Scan for the cell matching the given text and deliver its (X, Y) coordinate at center. 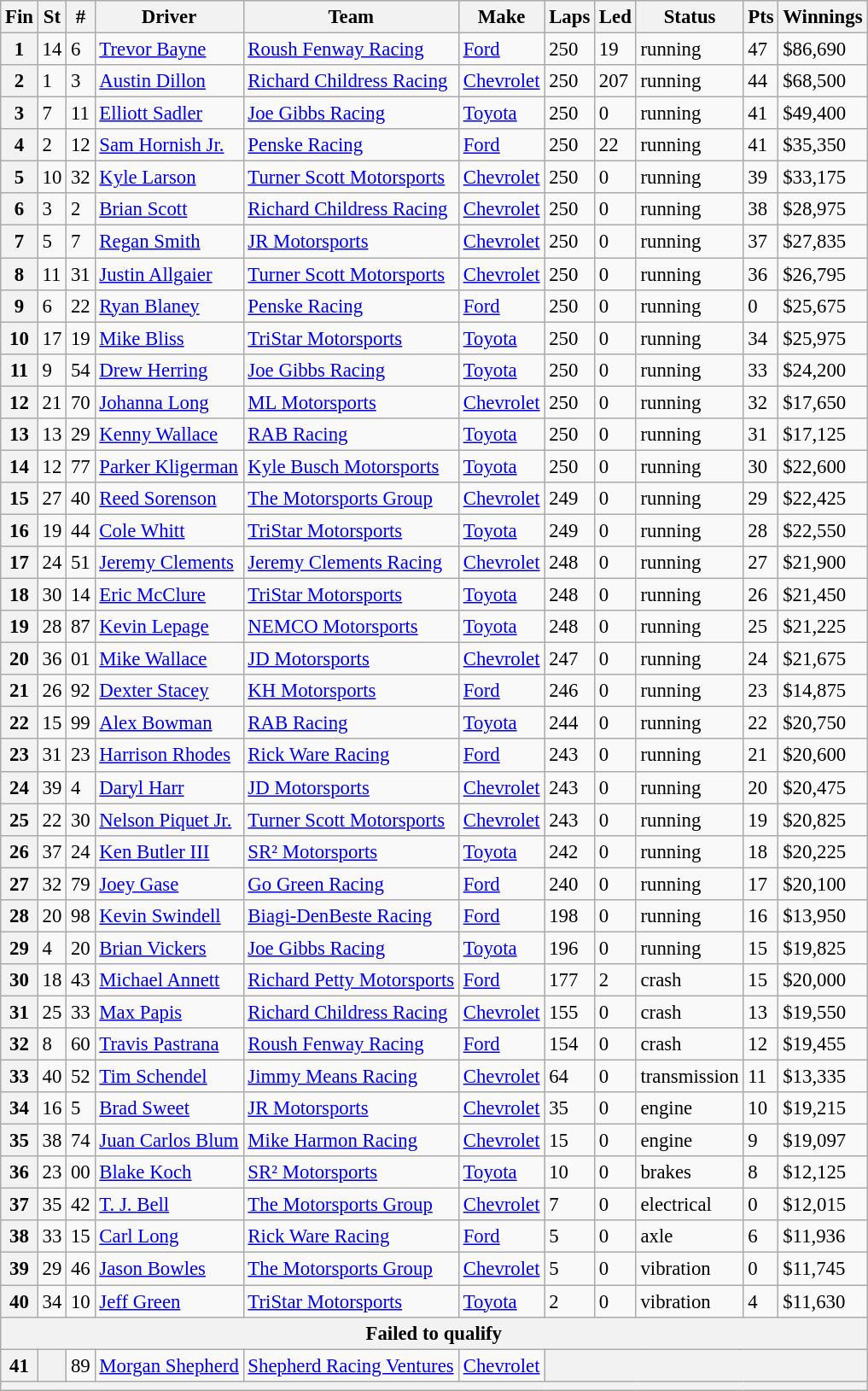
79 (80, 884)
Alex Bowman (169, 723)
Mike Harmon Racing (351, 1141)
Joey Gase (169, 884)
198 (570, 916)
$86,690 (823, 50)
77 (80, 466)
Jimmy Means Racing (351, 1077)
Jeff Green (169, 1301)
Nelson Piquet Jr. (169, 820)
$20,100 (823, 884)
electrical (690, 1205)
Brian Scott (169, 209)
154 (570, 1044)
Richard Petty Motorsports (351, 980)
52 (80, 1077)
# (80, 17)
$20,225 (823, 851)
$20,750 (823, 723)
$28,975 (823, 209)
Kyle Busch Motorsports (351, 466)
Driver (169, 17)
Laps (570, 17)
Kenny Wallace (169, 435)
51 (80, 563)
98 (80, 916)
Johanna Long (169, 402)
Reed Sorenson (169, 499)
$20,825 (823, 820)
155 (570, 1012)
Trevor Bayne (169, 50)
KH Motorsports (351, 691)
Drew Herring (169, 370)
Failed to qualify (434, 1333)
$17,125 (823, 435)
$22,600 (823, 466)
$21,675 (823, 659)
Regan Smith (169, 242)
Make (501, 17)
St (51, 17)
$49,400 (823, 114)
Kevin Swindell (169, 916)
Parker Kligerman (169, 466)
$22,425 (823, 499)
Austin Dillon (169, 81)
87 (80, 627)
Jason Bowles (169, 1269)
$27,835 (823, 242)
Ken Butler III (169, 851)
$33,175 (823, 178)
Michael Annett (169, 980)
89 (80, 1365)
Go Green Racing (351, 884)
$26,795 (823, 274)
$11,936 (823, 1237)
Winnings (823, 17)
Harrison Rhodes (169, 756)
60 (80, 1044)
$19,825 (823, 948)
Morgan Shepherd (169, 1365)
$19,097 (823, 1141)
Juan Carlos Blum (169, 1141)
$21,225 (823, 627)
Brad Sweet (169, 1108)
$25,975 (823, 338)
Led (616, 17)
Daryl Harr (169, 787)
Tim Schendel (169, 1077)
242 (570, 851)
$12,125 (823, 1172)
Ryan Blaney (169, 306)
00 (80, 1172)
$21,450 (823, 595)
$13,335 (823, 1077)
$14,875 (823, 691)
$20,475 (823, 787)
$19,550 (823, 1012)
240 (570, 884)
Pts (761, 17)
Blake Koch (169, 1172)
Shepherd Racing Ventures (351, 1365)
NEMCO Motorsports (351, 627)
$68,500 (823, 81)
64 (570, 1077)
$19,455 (823, 1044)
$24,200 (823, 370)
54 (80, 370)
42 (80, 1205)
Cole Whitt (169, 530)
brakes (690, 1172)
Justin Allgaier (169, 274)
Fin (20, 17)
Mike Wallace (169, 659)
Elliott Sadler (169, 114)
99 (80, 723)
Status (690, 17)
Travis Pastrana (169, 1044)
transmission (690, 1077)
246 (570, 691)
92 (80, 691)
Brian Vickers (169, 948)
$11,630 (823, 1301)
ML Motorsports (351, 402)
$35,350 (823, 145)
43 (80, 980)
$12,015 (823, 1205)
Team (351, 17)
244 (570, 723)
Sam Hornish Jr. (169, 145)
Max Papis (169, 1012)
$22,550 (823, 530)
Dexter Stacey (169, 691)
Jeremy Clements (169, 563)
207 (616, 81)
46 (80, 1269)
$13,950 (823, 916)
177 (570, 980)
$20,600 (823, 756)
01 (80, 659)
47 (761, 50)
$20,000 (823, 980)
$21,900 (823, 563)
Jeremy Clements Racing (351, 563)
$17,650 (823, 402)
T. J. Bell (169, 1205)
$25,675 (823, 306)
$11,745 (823, 1269)
Mike Bliss (169, 338)
Carl Long (169, 1237)
$19,215 (823, 1108)
Biagi-DenBeste Racing (351, 916)
Kyle Larson (169, 178)
axle (690, 1237)
Eric McClure (169, 595)
74 (80, 1141)
Kevin Lepage (169, 627)
247 (570, 659)
70 (80, 402)
196 (570, 948)
